Capture the cell that displays the provided text and extract its (x, y) central coordinate. 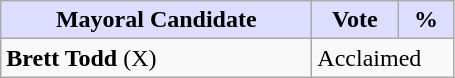
Vote (355, 20)
% (426, 20)
Mayoral Candidate (156, 20)
Acclaimed (383, 58)
Brett Todd (X) (156, 58)
